Detect which cell encompasses the target text, then output its (x, y) center coordinate. 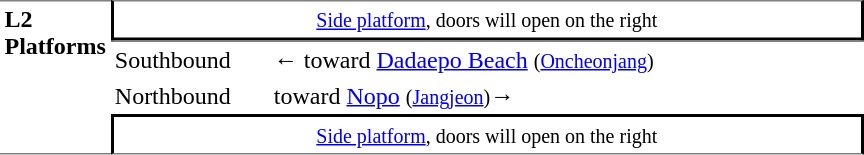
Southbound (190, 59)
← toward Dadaepo Beach (Oncheonjang) (566, 59)
Northbound (190, 96)
toward Nopo (Jangjeon)→ (566, 96)
L2Platforms (55, 77)
